Pinpoint the cell where the given text exists, returning its (x, y) midpoint coordinate. 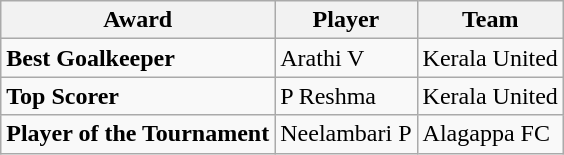
Team (490, 20)
Arathi V (346, 58)
P Reshma (346, 96)
Top Scorer (138, 96)
Player of the Tournament (138, 134)
Award (138, 20)
Best Goalkeeper (138, 58)
Alagappa FC (490, 134)
Player (346, 20)
Neelambari P (346, 134)
